Determine the (X, Y) coordinate at the center of the cell enclosing the given text.  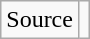
Source (40, 20)
